Determine the [x, y] coordinate at the center of the cell enclosing the given text.  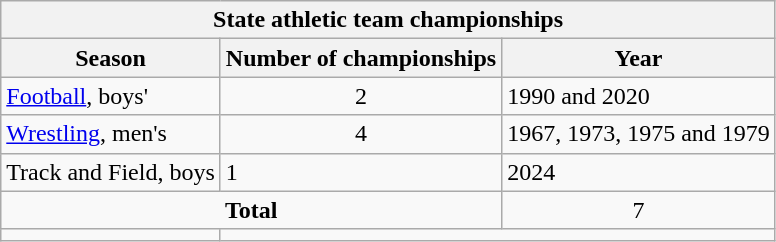
1990 and 2020 [639, 96]
Track and Field, boys [111, 172]
Football, boys' [111, 96]
Wrestling, men's [111, 134]
State athletic team championships [388, 20]
4 [360, 134]
Total [252, 210]
2024 [639, 172]
1 [360, 172]
7 [639, 210]
Number of championships [360, 58]
Year [639, 58]
Season [111, 58]
2 [360, 96]
1967, 1973, 1975 and 1979 [639, 134]
